Output the [X, Y] coordinate of the center of the cell containing the given text.  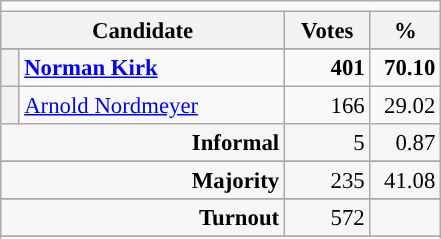
% [406, 31]
Turnout [143, 219]
41.08 [406, 181]
29.02 [406, 106]
Norman Kirk [152, 68]
Majority [143, 181]
Arnold Nordmeyer [152, 106]
Candidate [143, 31]
0.87 [406, 143]
Votes [327, 31]
401 [327, 68]
572 [327, 219]
70.10 [406, 68]
Informal [143, 143]
166 [327, 106]
5 [327, 143]
235 [327, 181]
